Search for the cell housing the specified text and yield its (x, y) center coordinate. 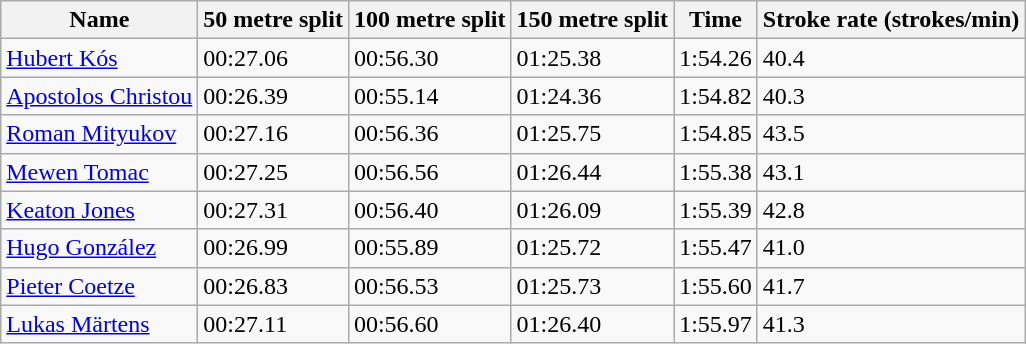
Apostolos Christou (100, 96)
00:56.30 (430, 58)
1:54.26 (716, 58)
50 metre split (274, 20)
1:55.47 (716, 248)
00:55.14 (430, 96)
Keaton Jones (100, 210)
00:56.60 (430, 324)
1:54.85 (716, 134)
1:54.82 (716, 96)
Roman Mityukov (100, 134)
00:27.11 (274, 324)
01:25.38 (592, 58)
40.4 (890, 58)
Hugo González (100, 248)
00:55.89 (430, 248)
01:26.40 (592, 324)
Lukas Märtens (100, 324)
00:26.99 (274, 248)
00:56.40 (430, 210)
Pieter Coetze (100, 286)
00:27.31 (274, 210)
00:27.16 (274, 134)
00:27.25 (274, 172)
150 metre split (592, 20)
01:25.75 (592, 134)
00:56.53 (430, 286)
1:55.39 (716, 210)
43.5 (890, 134)
Name (100, 20)
100 metre split (430, 20)
00:26.83 (274, 286)
01:24.36 (592, 96)
01:26.09 (592, 210)
01:26.44 (592, 172)
40.3 (890, 96)
00:26.39 (274, 96)
42.8 (890, 210)
Stroke rate (strokes/min) (890, 20)
1:55.38 (716, 172)
01:25.73 (592, 286)
1:55.97 (716, 324)
00:56.56 (430, 172)
Hubert Kós (100, 58)
00:56.36 (430, 134)
41.7 (890, 286)
1:55.60 (716, 286)
41.3 (890, 324)
41.0 (890, 248)
Time (716, 20)
Mewen Tomac (100, 172)
00:27.06 (274, 58)
01:25.72 (592, 248)
43.1 (890, 172)
